Output the (X, Y) coordinate of the center of the cell containing the given text.  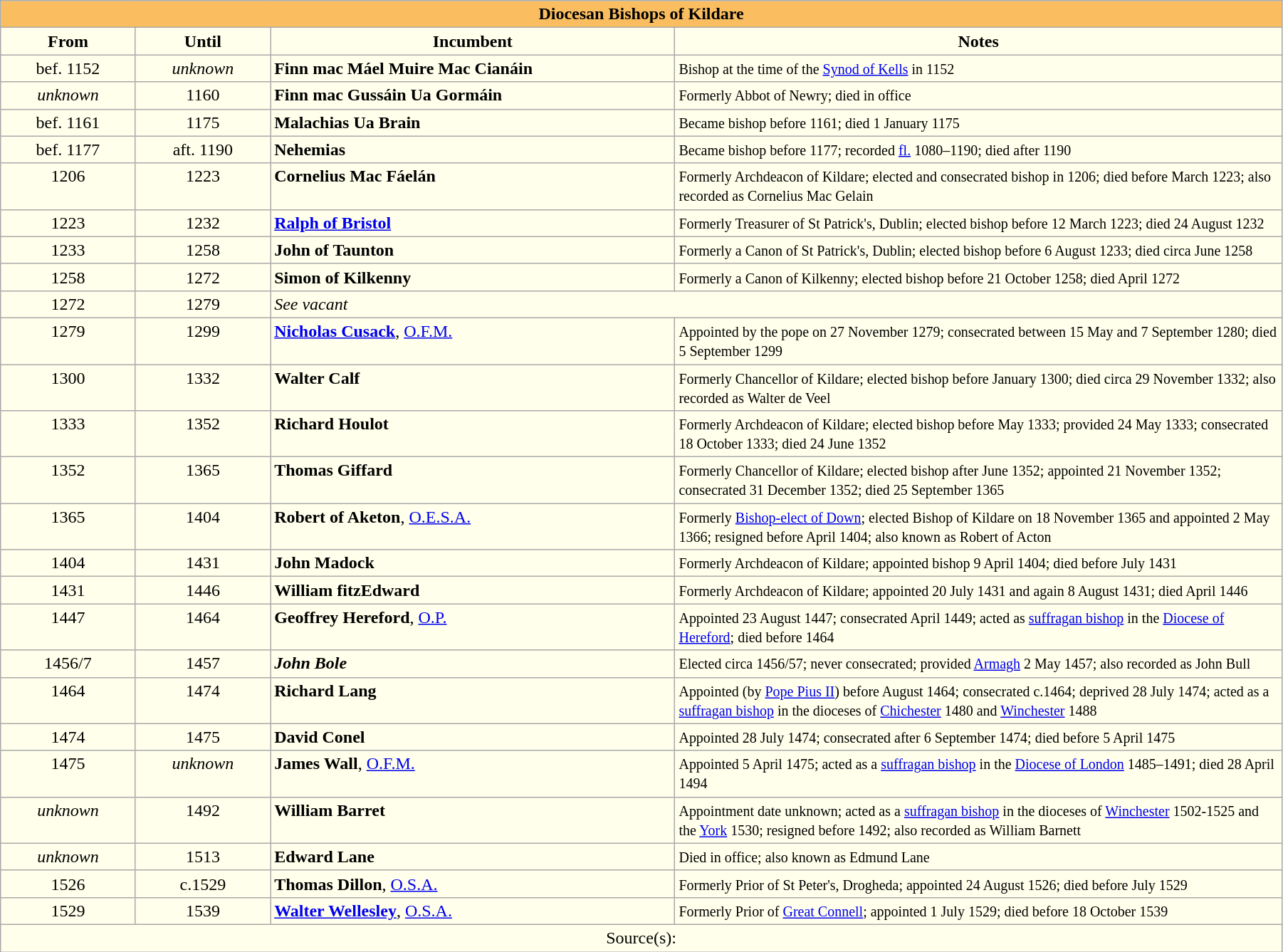
Walter Calf (473, 387)
From (68, 41)
Notes (978, 41)
Geoffrey Hereford, O.P. (473, 627)
William Barret (473, 820)
aft. 1190 (202, 150)
1526 (68, 884)
Simon of Kilkenny (473, 277)
David Conel (473, 737)
Formerly Archdeacon of Kildare; appointed bishop 9 April 1404; died before July 1431 (978, 563)
Malachias Ua Brain (473, 122)
Formerly Archdeacon of Kildare; appointed 20 July 1431 and again 8 August 1431; died April 1446 (978, 590)
Walter Wellesley, O.S.A. (473, 911)
1457 (202, 664)
Formerly a Canon of Kilkenny; elected bishop before 21 October 1258; died April 1272 (978, 277)
1233 (68, 250)
1300 (68, 387)
c.1529 (202, 884)
Formerly Prior of St Peter's, Drogheda; appointed 24 August 1526; died before July 1529 (978, 884)
1446 (202, 590)
Incumbent (473, 41)
bef. 1152 (68, 68)
John of Taunton (473, 250)
Died in office; also known as Edmund Lane (978, 857)
Appointed 5 April 1475; acted as a suffragan bishop in the Diocese of London 1485–1491; died 28 April 1494 (978, 773)
Formerly Chancellor of Kildare; elected bishop after June 1352; appointed 21 November 1352; consecrated 31 December 1352; died 25 September 1365 (978, 480)
Appointed by the pope on 27 November 1279; consecrated between 15 May and 7 September 1280; died 5 September 1299 (978, 340)
1206 (68, 187)
Finn mac Gussáin Ua Gormáin (473, 95)
Cornelius Mac Fáelán (473, 187)
bef. 1161 (68, 122)
Richard Houlot (473, 434)
Appointed 28 July 1474; consecrated after 6 September 1474; died before 5 April 1475 (978, 737)
Bishop at the time of the Synod of Kells in 1152 (978, 68)
See vacant (776, 304)
1447 (68, 627)
1232 (202, 223)
1456/7 (68, 664)
1492 (202, 820)
Robert of Aketon, O.E.S.A. (473, 527)
Source(s): (641, 938)
1175 (202, 122)
Formerly a Canon of St Patrick's, Dublin; elected bishop before 6 August 1233; died circa June 1258 (978, 250)
Richard Lang (473, 701)
bef. 1177 (68, 150)
Nicholas Cusack, O.F.M. (473, 340)
Ralph of Bristol (473, 223)
Diocesan Bishops of Kildare (641, 14)
William fitzEdward (473, 590)
John Madock (473, 563)
Formerly Archdeacon of Kildare; elected and consecrated bishop in 1206; died before March 1223; also recorded as Cornelius Mac Gelain (978, 187)
Finn mac Máel Muire Mac Cianáin (473, 68)
1160 (202, 95)
1539 (202, 911)
Formerly Prior of Great Connell; appointed 1 July 1529; died before 18 October 1539 (978, 911)
Elected circa 1456/57; never consecrated; provided Armagh 2 May 1457; also recorded as John Bull (978, 664)
Edward Lane (473, 857)
Became bishop before 1161; died 1 January 1175 (978, 122)
Thomas Dillon, O.S.A. (473, 884)
1513 (202, 857)
1333 (68, 434)
Nehemias (473, 150)
Formerly Abbot of Newry; died in office (978, 95)
Until (202, 41)
Formerly Archdeacon of Kildare; elected bishop before May 1333; provided 24 May 1333; consecrated 18 October 1333; died 24 June 1352 (978, 434)
1332 (202, 387)
James Wall, O.F.M. (473, 773)
Became bishop before 1177; recorded fl. 1080–1190; died after 1190 (978, 150)
1529 (68, 911)
Formerly Chancellor of Kildare; elected bishop before January 1300; died circa 29 November 1332; also recorded as Walter de Veel (978, 387)
1299 (202, 340)
Appointed 23 August 1447; consecrated April 1449; acted as suffragan bishop in the Diocese of Hereford; died before 1464 (978, 627)
Thomas Giffard (473, 480)
John Bole (473, 664)
Formerly Treasurer of St Patrick's, Dublin; elected bishop before 12 March 1223; died 24 August 1232 (978, 223)
